Capture the cell that displays the provided text and extract its [x, y] central coordinate. 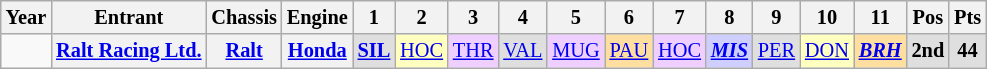
Honda [318, 51]
1 [374, 17]
BRH [880, 51]
2 [422, 17]
Ralt Racing Ltd. [128, 51]
4 [522, 17]
VAL [522, 51]
8 [730, 17]
7 [680, 17]
3 [473, 17]
MUG [576, 51]
Year [26, 17]
9 [776, 17]
PER [776, 51]
MIS [730, 51]
Chassis [244, 17]
Pos [928, 17]
11 [880, 17]
PAU [630, 51]
THR [473, 51]
2nd [928, 51]
6 [630, 17]
10 [827, 17]
Engine [318, 17]
5 [576, 17]
SIL [374, 51]
44 [968, 51]
Pts [968, 17]
DON [827, 51]
Entrant [128, 17]
Ralt [244, 51]
